For the text-containing cell, return its midpoint in [x, y] coordinate format. 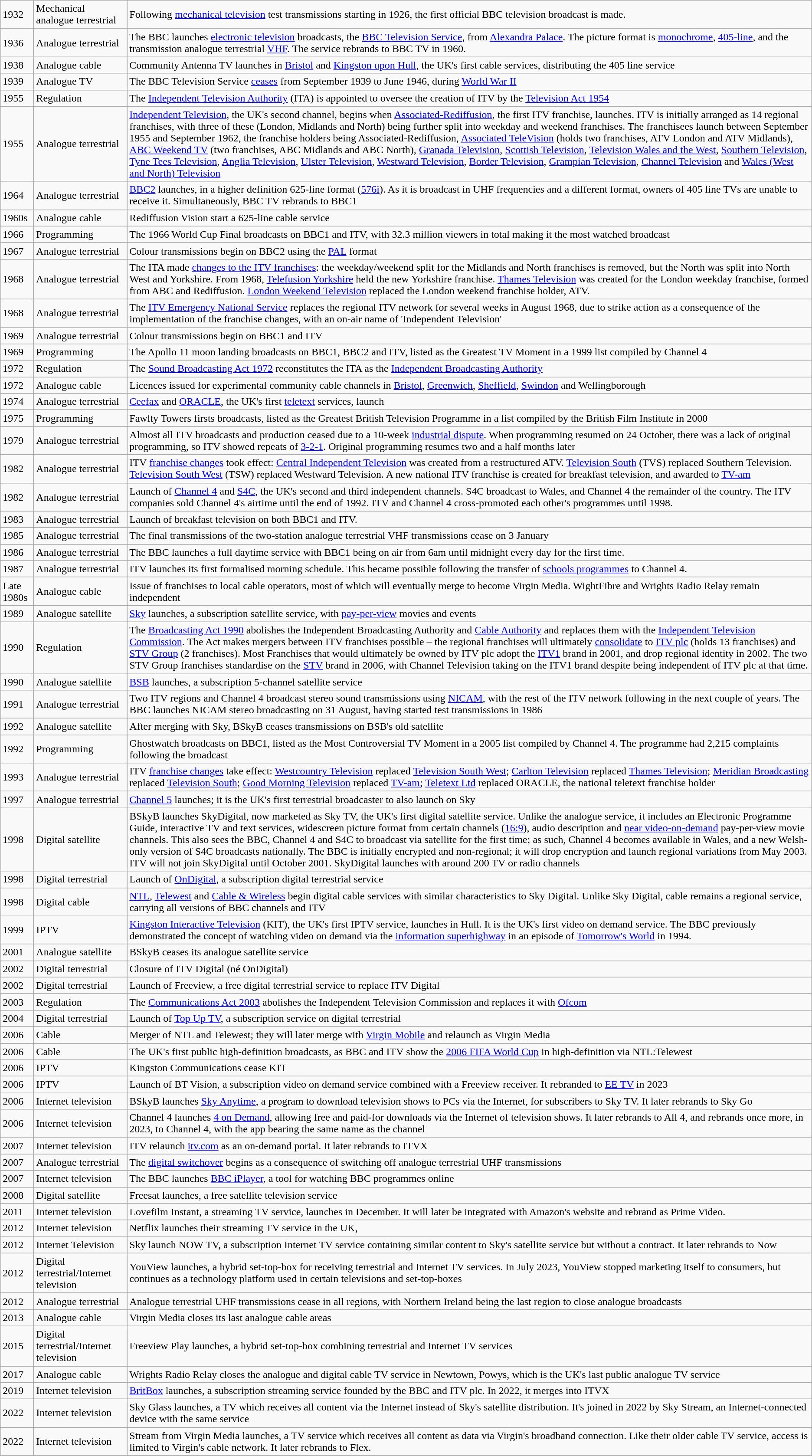
The BBC launches a full daytime service with BBC1 being on air from 6am until midnight every day for the first time. [469, 552]
1999 [17, 930]
1938 [17, 65]
1983 [17, 519]
1991 [17, 705]
1997 [17, 800]
Freesat launches, a free satellite television service [469, 1195]
The Apollo 11 moon landing broadcasts on BBC1, BBC2 and ITV, listed as the Greatest TV Moment in a 1999 list compiled by Channel 4 [469, 352]
The digital switchover begins as a consequence of switching off analogue terrestrial UHF transmissions [469, 1162]
1974 [17, 402]
Mechanical analogue terrestrial [81, 15]
Virgin Media closes its last analogue cable areas [469, 1318]
1986 [17, 552]
2017 [17, 1374]
Launch of OnDigital, a subscription digital terrestrial service [469, 879]
1966 [17, 234]
2008 [17, 1195]
ITV relaunch itv.com as an on-demand portal. It later rebrands to ITVX [469, 1146]
The Sound Broadcasting Act 1972 reconstitutes the ITA as the Independent Broadcasting Authority [469, 369]
Sky launches, a subscription satellite service, with pay-per-view movies and events [469, 613]
1964 [17, 195]
1993 [17, 777]
Internet Television [81, 1245]
BritBox launches, a subscription streaming service founded by the BBC and ITV plc. In 2022, it merges into ITVX [469, 1391]
2015 [17, 1346]
The BBC launches BBC iPlayer, a tool for watching BBC programmes online [469, 1179]
Colour transmissions begin on BBC2 using the PAL format [469, 251]
After merging with Sky, BSkyB ceases transmissions on BSB's old satellite [469, 727]
2004 [17, 1018]
2011 [17, 1212]
BSB launches, a subscription 5-channel satellite service [469, 682]
Analogue terrestrial UHF transmissions cease in all regions, with Northern Ireland being the last region to close analogue broadcasts [469, 1301]
Closure of ITV Digital (né OnDigital) [469, 969]
2001 [17, 952]
Following mechanical television test transmissions starting in 1926, the first official BBC television broadcast is made. [469, 15]
Community Antenna TV launches in Bristol and Kingston upon Hull, the UK's first cable services, distributing the 405 line service [469, 65]
The Independent Television Authority (ITA) is appointed to oversee the creation of ITV by the Television Act 1954 [469, 98]
BSkyB ceases its analogue satellite service [469, 952]
Freeview Play launches, a hybrid set-top-box combining terrestrial and Internet TV services [469, 1346]
Colour transmissions begin on BBC1 and ITV [469, 335]
Launch of BT Vision, a subscription video on demand service combined with a Freeview receiver. It rebranded to EE TV in 2023 [469, 1085]
1936 [17, 43]
Licences issued for experimental community cable channels in Bristol, Greenwich, Sheffield, Swindon and Wellingborough [469, 385]
Lovefilm Instant, a streaming TV service, launches in December. It will later be integrated with Amazon's website and rebrand as Prime Video. [469, 1212]
Late 1980s [17, 591]
Channel 5 launches; it is the UK's first terrestrial broadcaster to also launch on Sky [469, 800]
Rediffusion Vision start a 625-line cable service [469, 218]
1975 [17, 418]
1989 [17, 613]
BSkyB launches Sky Anytime, a program to download television shows to PCs via the Internet, for subscribers to Sky TV. It later rebrands to Sky Go [469, 1101]
1967 [17, 251]
The 1966 World Cup Final broadcasts on BBC1 and ITV, with 32.3 million viewers in total making it the most watched broadcast [469, 234]
ITV launches its first formalised morning schedule. This became possible following the transfer of schools programmes to Channel 4. [469, 569]
Wrights Radio Relay closes the analogue and digital cable TV service in Newtown, Powys, which is the UK's last public analogue TV service [469, 1374]
2013 [17, 1318]
1939 [17, 82]
2003 [17, 1002]
Netflix launches their streaming TV service in the UK, [469, 1228]
Launch of Freeview, a free digital terrestrial service to replace ITV Digital [469, 985]
Merger of NTL and Telewest; they will later merge with Virgin Mobile and relaunch as Virgin Media [469, 1035]
2019 [17, 1391]
1987 [17, 569]
Digital cable [81, 902]
The final transmissions of the two-station analogue terrestrial VHF transmissions cease on 3 January [469, 536]
1985 [17, 536]
Launch of breakfast television on both BBC1 and ITV. [469, 519]
Kingston Communications cease KIT [469, 1068]
Launch of Top Up TV, a subscription service on digital terrestrial [469, 1018]
Analogue TV [81, 82]
1960s [17, 218]
Ceefax and ORACLE, the UK's first teletext services, launch [469, 402]
1979 [17, 441]
The BBC Television Service ceases from September 1939 to June 1946, during World War II [469, 82]
The Communications Act 2003 abolishes the Independent Television Commission and replaces it with Ofcom [469, 1002]
1932 [17, 15]
Fawlty Towers firsts broadcasts, listed as the Greatest British Television Programme in a list compiled by the British Film Institute in 2000 [469, 418]
The UK's first public high-definition broadcasts, as BBC and ITV show the 2006 FIFA World Cup in high-definition via NTL:Telewest [469, 1051]
